Search for the cell housing the specified text and yield its (X, Y) center coordinate. 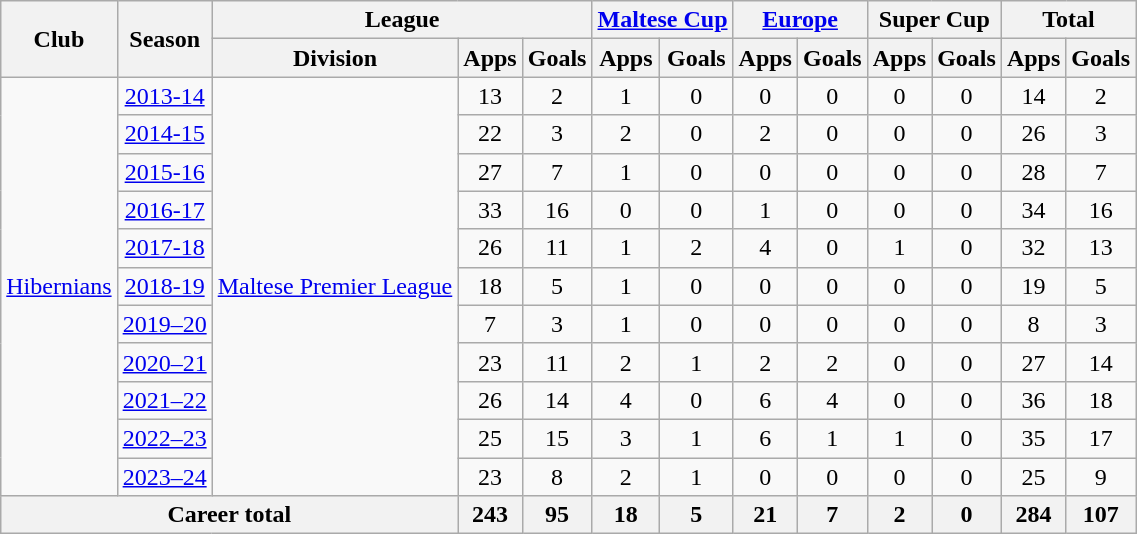
Career total (230, 515)
2014-15 (164, 134)
Division (335, 58)
Europe (800, 20)
9 (1101, 477)
Club (59, 39)
2015-16 (164, 172)
Hibernians (59, 286)
19 (1033, 286)
32 (1033, 248)
95 (557, 515)
Season (164, 39)
15 (557, 438)
Maltese Cup (662, 20)
107 (1101, 515)
22 (490, 134)
Total (1068, 20)
17 (1101, 438)
21 (765, 515)
35 (1033, 438)
2013-14 (164, 96)
28 (1033, 172)
2018-19 (164, 286)
2023–24 (164, 477)
33 (490, 210)
Maltese Premier League (335, 286)
36 (1033, 400)
2016-17 (164, 210)
2022–23 (164, 438)
284 (1033, 515)
2021–22 (164, 400)
2020–21 (164, 362)
243 (490, 515)
Super Cup (934, 20)
2019–20 (164, 324)
34 (1033, 210)
2017-18 (164, 248)
League (402, 20)
